For the text-containing cell, return its midpoint in [x, y] coordinate format. 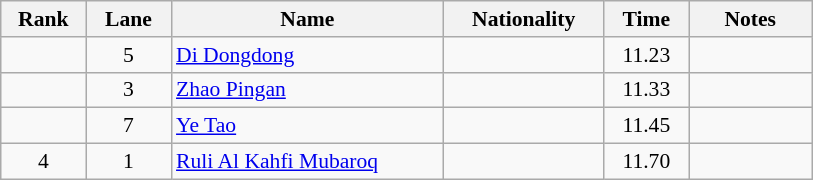
Nationality [524, 19]
Name [308, 19]
5 [128, 55]
Rank [44, 19]
11.23 [646, 55]
11.45 [646, 126]
7 [128, 126]
Time [646, 19]
11.33 [646, 90]
Lane [128, 19]
Zhao Pingan [308, 90]
Di Dongdong [308, 55]
3 [128, 90]
11.70 [646, 162]
Ruli Al Kahfi Mubaroq [308, 162]
1 [128, 162]
Notes [750, 19]
Ye Tao [308, 126]
4 [44, 162]
